Return [X, Y] of the center of cell containing provided text 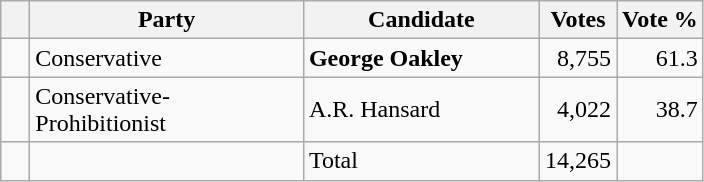
Total [421, 161]
Conservative [167, 58]
14,265 [578, 161]
38.7 [660, 110]
Party [167, 20]
Conservative-Prohibitionist [167, 110]
4,022 [578, 110]
Candidate [421, 20]
Votes [578, 20]
A.R. Hansard [421, 110]
Vote % [660, 20]
George Oakley [421, 58]
8,755 [578, 58]
61.3 [660, 58]
